Locate the cell with the specified text and output its (X, Y) center coordinate. 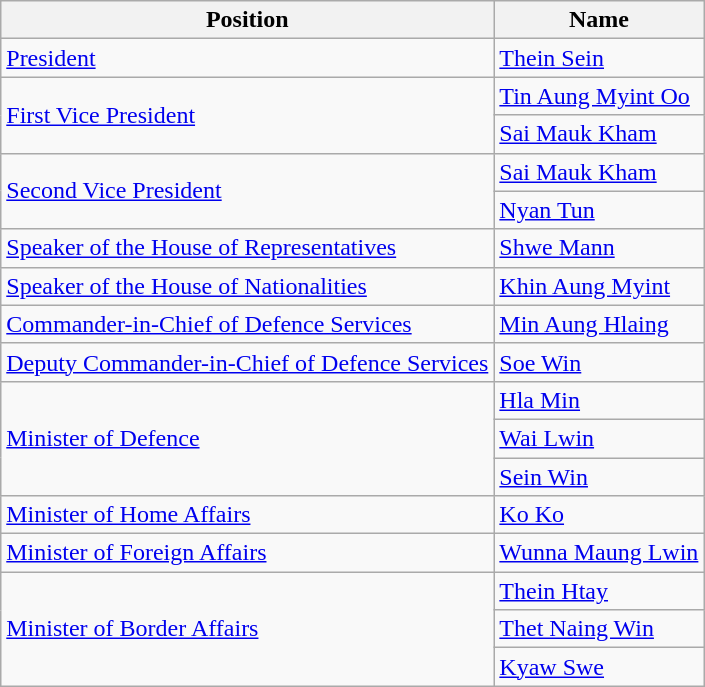
President (248, 58)
First Vice President (248, 115)
Minister of Foreign Affairs (248, 553)
Deputy Commander-in-Chief of Defence Services (248, 362)
Kyaw Swe (599, 667)
Wunna Maung Lwin (599, 553)
Speaker of the House of Nationalities (248, 286)
Thein Htay (599, 591)
Ko Ko (599, 515)
Soe Win (599, 362)
Minister of Defence (248, 438)
Thet Naing Win (599, 629)
Minister of Home Affairs (248, 515)
Khin Aung Myint (599, 286)
Thein Sein (599, 58)
Commander-in-Chief of Defence Services (248, 324)
Speaker of the House of Representatives (248, 248)
Min Aung Hlaing (599, 324)
Sein Win (599, 477)
Name (599, 20)
Nyan Tun (599, 210)
Second Vice President (248, 191)
Position (248, 20)
Shwe Mann (599, 248)
Wai Lwin (599, 438)
Hla Min (599, 400)
Tin Aung Myint Oo (599, 96)
Minister of Border Affairs (248, 629)
